Output the (x, y) coordinate of the center of the cell containing the given text.  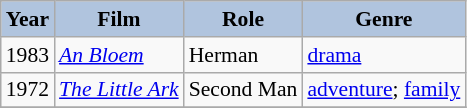
1972 (28, 90)
Genre (384, 19)
Second Man (244, 90)
Herman (244, 55)
drama (384, 55)
Film (119, 19)
adventure; family (384, 90)
The Little Ark (119, 90)
1983 (28, 55)
Role (244, 19)
An Bloem (119, 55)
Year (28, 19)
